Locate the cell with the specified text and output its [x, y] center coordinate. 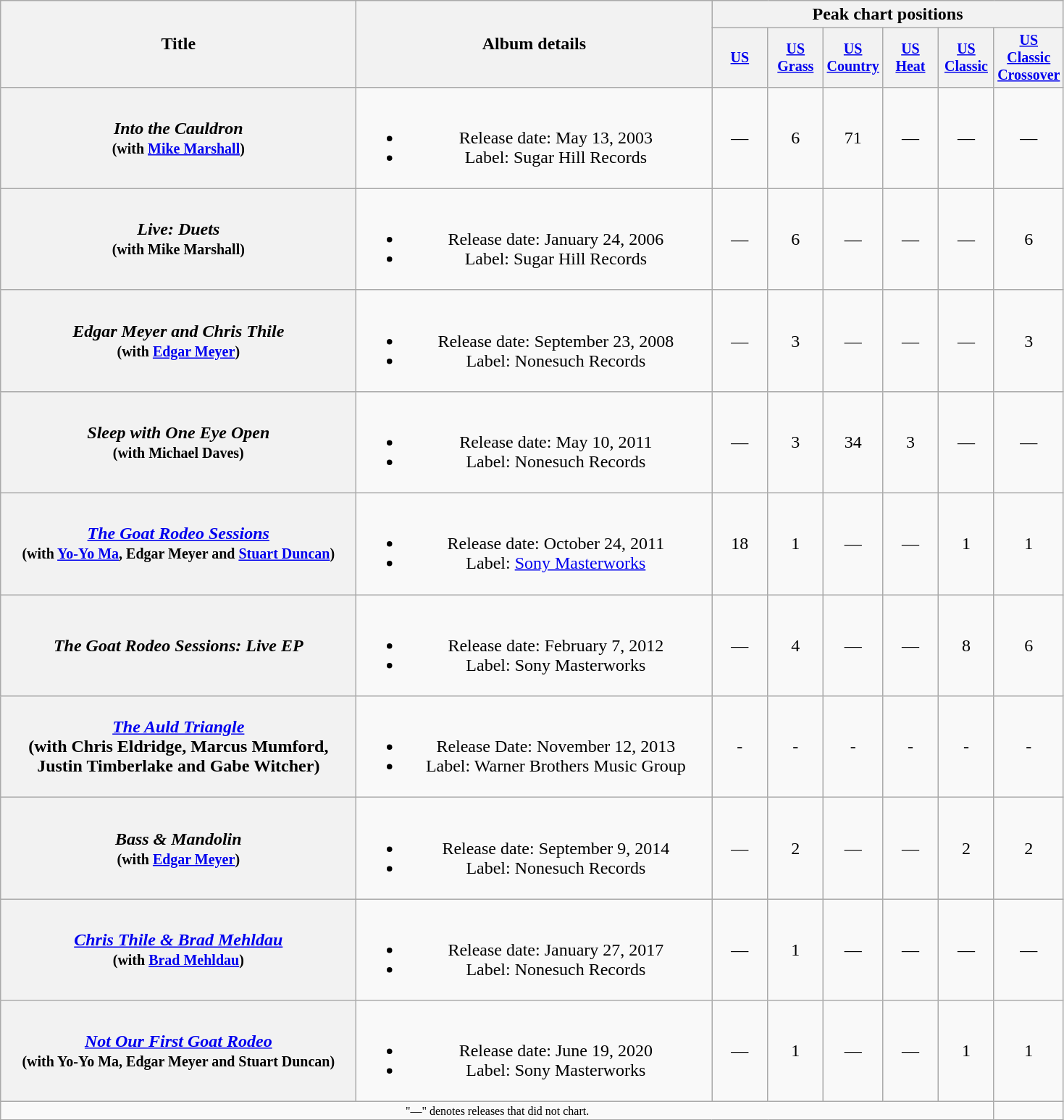
Release Date: November 12, 2013Label: Warner Brothers Music Group [535, 747]
US Heat [910, 58]
Sleep with One Eye Open(with Michael Daves) [178, 442]
Release date: June 19, 2020Label: Sony Masterworks [535, 1051]
Release date: May 13, 2003Label: Sugar Hill Records [535, 138]
Chris Thile & Brad Mehldau(with Brad Mehldau) [178, 950]
US Country [853, 58]
Release date: January 24, 2006Label: Sugar Hill Records [535, 239]
Title [178, 44]
The Goat Rodeo Sessions: Live EP [178, 645]
8 [966, 645]
Live: Duets(with Mike Marshall) [178, 239]
Album details [535, 44]
Release date: October 24, 2011Label: Sony Masterworks [535, 544]
Edgar Meyer and Chris Thile(with Edgar Meyer) [178, 340]
4 [795, 645]
Release date: September 23, 2008Label: Nonesuch Records [535, 340]
US Grass [795, 58]
US Classic [966, 58]
The Goat Rodeo Sessions(with Yo-Yo Ma, Edgar Meyer and Stuart Duncan) [178, 544]
"—" denotes releases that did not chart. [498, 1111]
Peak chart positions [888, 14]
The Auld Triangle(with Chris Eldridge, Marcus Mumford, Justin Timberlake and Gabe Witcher) [178, 747]
US [740, 58]
Not Our First Goat Rodeo(with Yo-Yo Ma, Edgar Meyer and Stuart Duncan) [178, 1051]
Into the Cauldron(with Mike Marshall) [178, 138]
34 [853, 442]
US Classic Crossover [1029, 58]
Release date: May 10, 2011Label: Nonesuch Records [535, 442]
Release date: January 27, 2017Label: Nonesuch Records [535, 950]
Release date: September 9, 2014Label: Nonesuch Records [535, 848]
Release date: February 7, 2012Label: Sony Masterworks [535, 645]
18 [740, 544]
71 [853, 138]
Bass & Mandolin(with Edgar Meyer) [178, 848]
